Extract the [x, y] coordinate from the center of the cell holding the provided text.  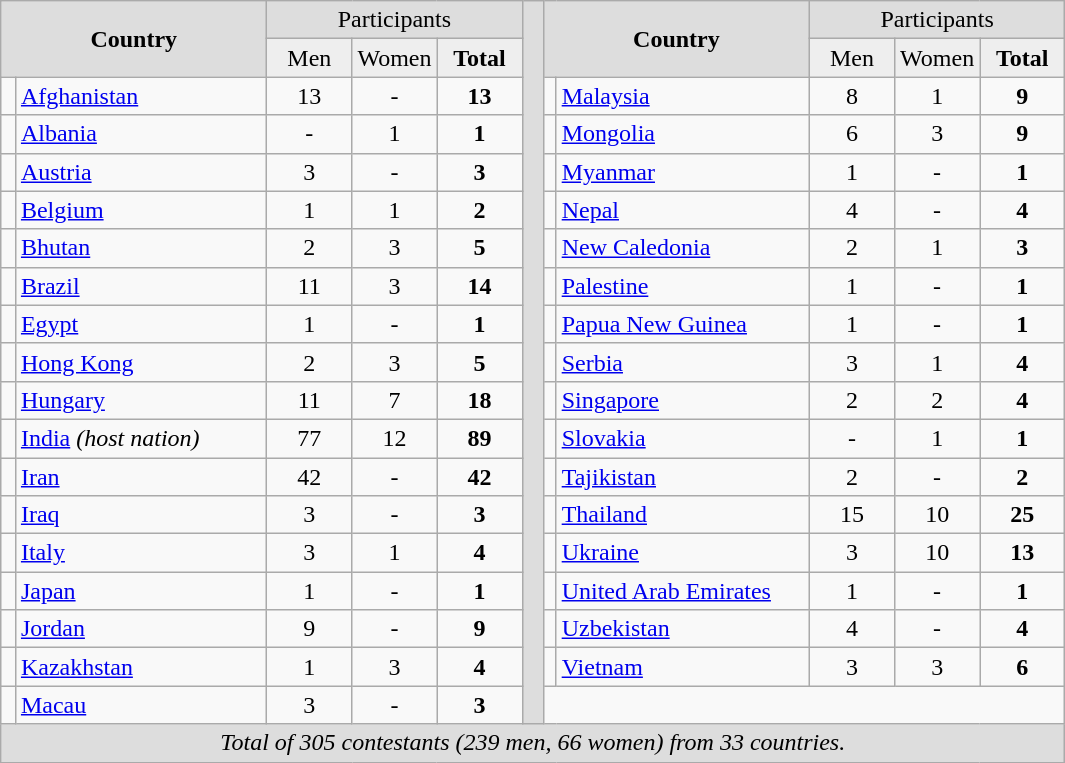
Papua New Guinea [682, 324]
Austria [140, 172]
Nepal [682, 210]
18 [480, 400]
New Caledonia [682, 248]
United Arab Emirates [682, 591]
14 [480, 286]
15 [852, 515]
Palestine [682, 286]
Belgium [140, 210]
Serbia [682, 362]
Iran [140, 477]
India (host nation) [140, 438]
Tajikistan [682, 477]
Hungary [140, 400]
Uzbekistan [682, 629]
Japan [140, 591]
Myanmar [682, 172]
Iraq [140, 515]
Mongolia [682, 134]
Macau [140, 705]
Slovakia [682, 438]
Total of 305 contestants (239 men, 66 women) from 33 countries. [533, 743]
Singapore [682, 400]
Kazakhstan [140, 667]
Jordan [140, 629]
Bhutan [140, 248]
89 [480, 438]
7 [394, 400]
25 [1022, 515]
Malaysia [682, 96]
Thailand [682, 515]
Albania [140, 134]
77 [310, 438]
Hong Kong [140, 362]
Brazil [140, 286]
Egypt [140, 324]
Ukraine [682, 553]
Vietnam [682, 667]
Italy [140, 553]
12 [394, 438]
Afghanistan [140, 96]
8 [852, 96]
